Provide the [X, Y] coordinate of the cell's center where the given text is located.  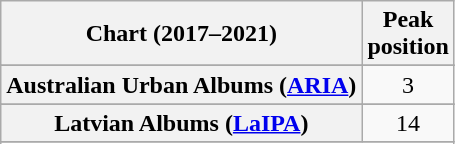
Peakposition [408, 34]
Latvian Albums (LaIPA) [182, 123]
Australian Urban Albums (ARIA) [182, 85]
14 [408, 123]
3 [408, 85]
Chart (2017–2021) [182, 34]
